Detect which cell encompasses the target text, then output its [X, Y] center coordinate. 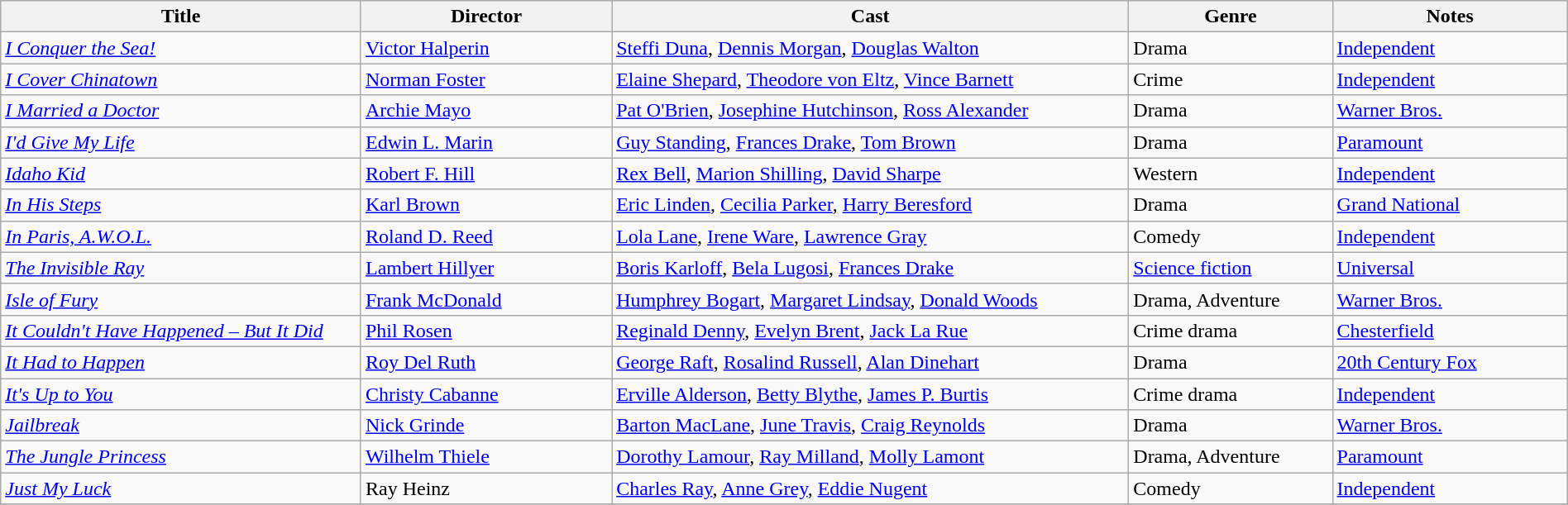
Phil Rosen [486, 331]
Western [1231, 174]
Robert F. Hill [486, 174]
It Had to Happen [181, 362]
Ray Heinz [486, 488]
Science fiction [1231, 268]
Chesterfield [1450, 331]
Elaine Shepard, Theodore von Eltz, Vince Barnett [870, 79]
I Married a Doctor [181, 111]
Karl Brown [486, 205]
I Cover Chinatown [181, 79]
Title [181, 17]
Grand National [1450, 205]
The Jungle Princess [181, 457]
I Conquer the Sea! [181, 48]
In Paris, A.W.O.L. [181, 236]
The Invisible Ray [181, 268]
Barton MacLane, June Travis, Craig Reynolds [870, 426]
Roland D. Reed [486, 236]
Nick Grinde [486, 426]
Universal [1450, 268]
Reginald Denny, Evelyn Brent, Jack La Rue [870, 331]
Humphrey Bogart, Margaret Lindsay, Donald Woods [870, 299]
Victor Halperin [486, 48]
Pat O'Brien, Josephine Hutchinson, Ross Alexander [870, 111]
Dorothy Lamour, Ray Milland, Molly Lamont [870, 457]
Norman Foster [486, 79]
Lambert Hillyer [486, 268]
20th Century Fox [1450, 362]
Roy Del Ruth [486, 362]
Crime [1231, 79]
Erville Alderson, Betty Blythe, James P. Burtis [870, 394]
It Couldn't Have Happened – But It Did [181, 331]
Steffi Duna, Dennis Morgan, Douglas Walton [870, 48]
Notes [1450, 17]
I'd Give My Life [181, 142]
Lola Lane, Irene Ware, Lawrence Gray [870, 236]
Jailbreak [181, 426]
Charles Ray, Anne Grey, Eddie Nugent [870, 488]
Genre [1231, 17]
Cast [870, 17]
Christy Cabanne [486, 394]
Eric Linden, Cecilia Parker, Harry Beresford [870, 205]
Archie Mayo [486, 111]
Boris Karloff, Bela Lugosi, Frances Drake [870, 268]
Edwin L. Marin [486, 142]
Wilhelm Thiele [486, 457]
Director [486, 17]
Just My Luck [181, 488]
Rex Bell, Marion Shilling, David Sharpe [870, 174]
Guy Standing, Frances Drake, Tom Brown [870, 142]
George Raft, Rosalind Russell, Alan Dinehart [870, 362]
It's Up to You [181, 394]
In His Steps [181, 205]
Isle of Fury [181, 299]
Frank McDonald [486, 299]
Idaho Kid [181, 174]
